Locate the cell with the specified text and output its (X, Y) center coordinate. 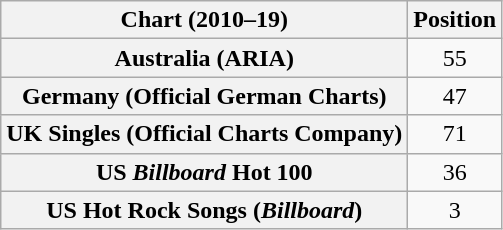
Chart (2010–19) (204, 20)
US Hot Rock Songs (Billboard) (204, 210)
36 (455, 172)
US Billboard Hot 100 (204, 172)
47 (455, 96)
Germany (Official German Charts) (204, 96)
3 (455, 210)
71 (455, 134)
55 (455, 58)
Position (455, 20)
Australia (ARIA) (204, 58)
UK Singles (Official Charts Company) (204, 134)
